Extract the (X, Y) coordinate from the center of the cell holding the provided text.  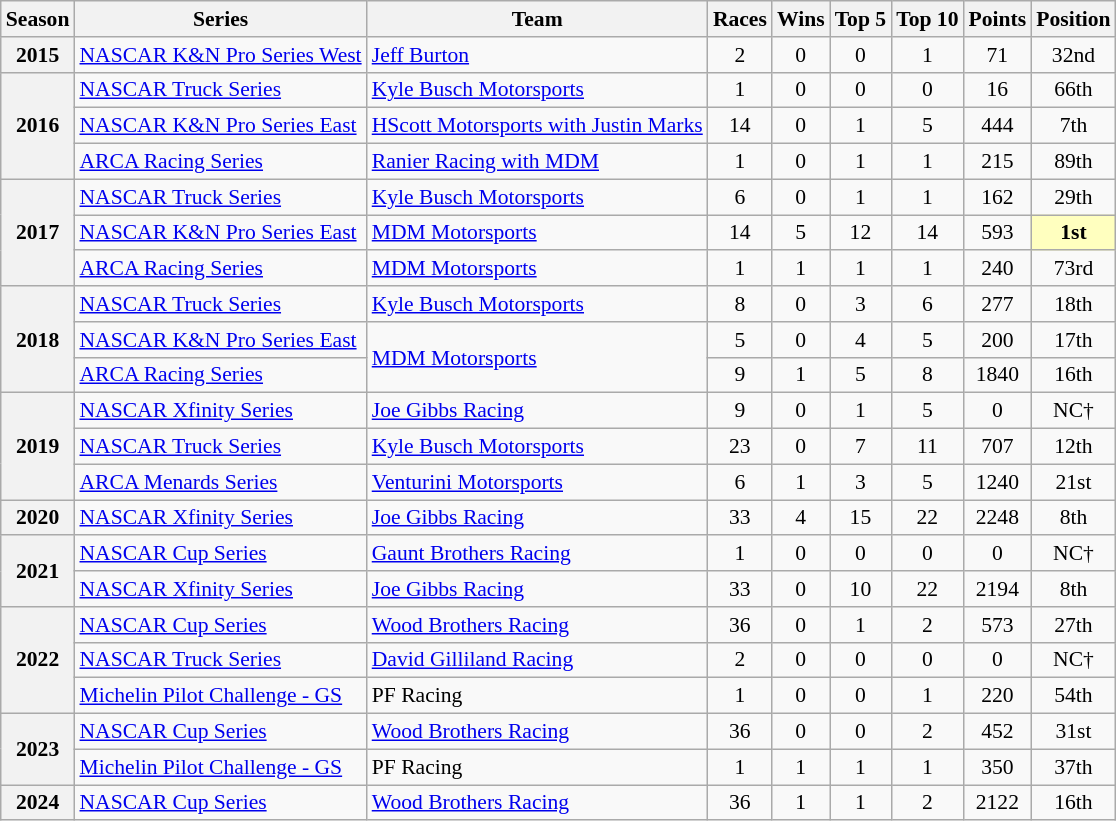
18th (1073, 304)
277 (997, 304)
350 (997, 767)
Wins (801, 19)
7th (1073, 126)
89th (1073, 162)
Position (1073, 19)
15 (861, 518)
2024 (38, 803)
200 (997, 340)
Points (997, 19)
Venturini Motorsports (538, 482)
2022 (38, 660)
Season (38, 19)
2194 (997, 589)
23 (740, 447)
2122 (997, 803)
10 (861, 589)
27th (1073, 625)
31st (1073, 732)
17th (1073, 340)
21st (1073, 482)
1840 (997, 375)
573 (997, 625)
ARCA Menards Series (220, 482)
162 (997, 197)
593 (997, 233)
11 (927, 447)
2020 (38, 518)
NASCAR K&N Pro Series West (220, 55)
Gaunt Brothers Racing (538, 554)
12th (1073, 447)
240 (997, 269)
2023 (38, 750)
444 (997, 126)
54th (1073, 696)
66th (1073, 90)
2018 (38, 340)
452 (997, 732)
Top 10 (927, 19)
220 (997, 696)
Jeff Burton (538, 55)
215 (997, 162)
1240 (997, 482)
2015 (38, 55)
71 (997, 55)
Team (538, 19)
Races (740, 19)
Ranier Racing with MDM (538, 162)
2019 (38, 446)
16 (997, 90)
David Gilliland Racing (538, 660)
7 (861, 447)
2016 (38, 126)
707 (997, 447)
73rd (1073, 269)
32nd (1073, 55)
12 (861, 233)
29th (1073, 197)
2248 (997, 518)
1st (1073, 233)
HScott Motorsports with Justin Marks (538, 126)
2017 (38, 232)
2021 (38, 572)
37th (1073, 767)
Top 5 (861, 19)
Series (220, 19)
